Provide the (x, y) coordinate of the cell's center where the given text is located.  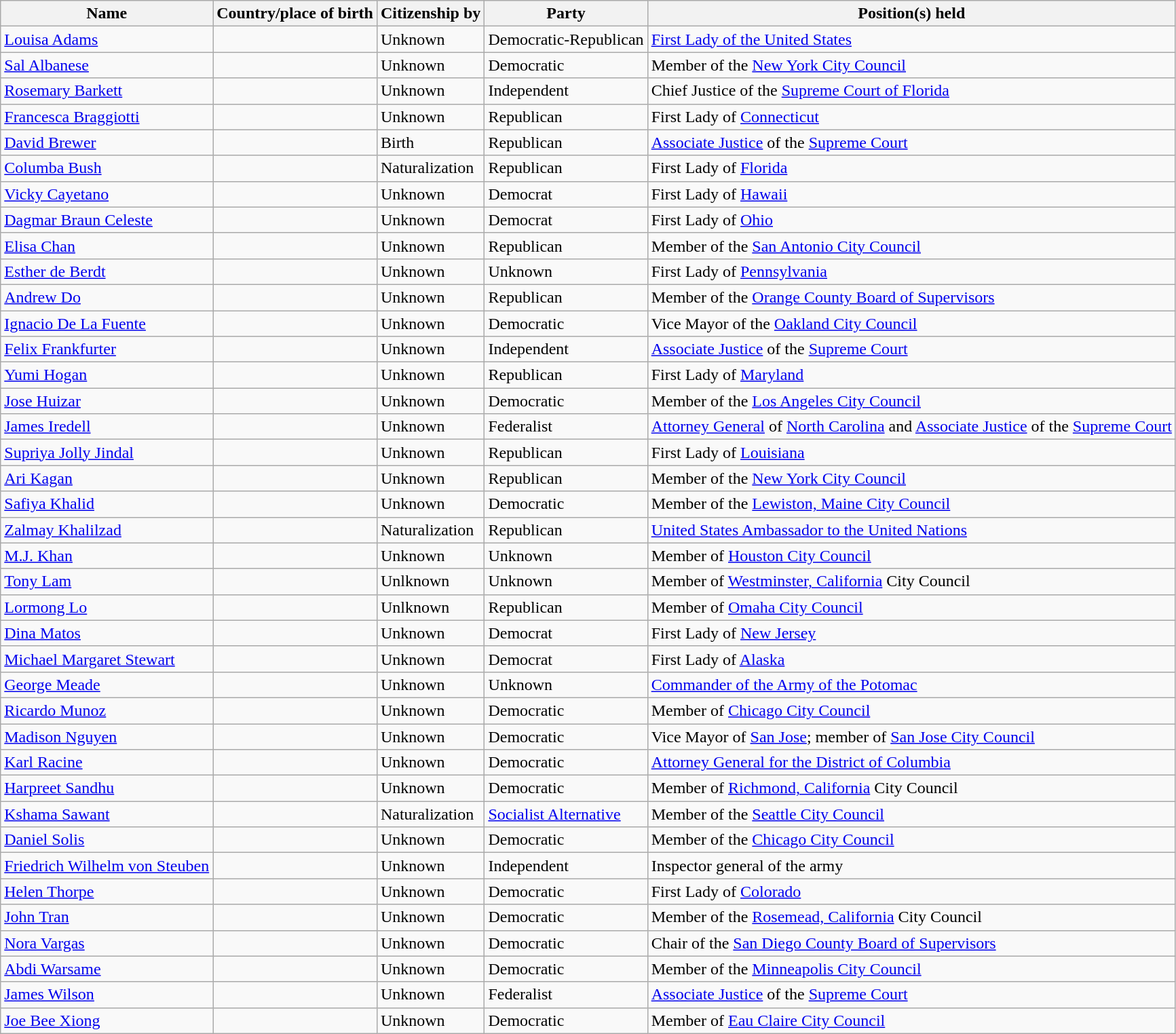
Ari Kagan (107, 478)
Helen Thorpe (107, 892)
First Lady of Maryland (911, 375)
Chief Justice of the Supreme Court of Florida (911, 91)
Karl Racine (107, 763)
First Lady of Louisiana (911, 453)
Attorney General for the District of Columbia (911, 763)
Michael Margaret Stewart (107, 659)
Member of Eau Claire City Council (911, 1020)
Esther de Berdt (107, 271)
Abdi Warsame (107, 969)
Francesca Braggiotti (107, 117)
Dina Matos (107, 633)
John Tran (107, 917)
First Lady of Pennsylvania (911, 271)
Name (107, 14)
Party (566, 14)
Tony Lam (107, 581)
First Lady of New Jersey (911, 633)
Socialist Alternative (566, 814)
Nora Vargas (107, 943)
Rosemary Barkett (107, 91)
Member of Houston City Council (911, 556)
Madison Nguyen (107, 736)
Chair of the San Diego County Board of Supervisors (911, 943)
Sal Albanese (107, 65)
Inspector general of the army (911, 866)
Vice Mayor of San Jose; member of San Jose City Council (911, 736)
First Lady of Florida (911, 168)
First Lady of Colorado (911, 892)
Member of Chicago City Council (911, 710)
Yumi Hogan (107, 375)
Attorney General of North Carolina and Associate Justice of the Supreme Court (911, 427)
Birth (430, 142)
Jose Huizar (107, 401)
Columba Bush (107, 168)
David Brewer (107, 142)
Supriya Jolly Jindal (107, 453)
Andrew Do (107, 297)
James Iredell (107, 427)
First Lady of the United States (911, 39)
Citizenship by (430, 14)
Member of Omaha City Council (911, 607)
Dagmar Braun Celeste (107, 220)
Member of Richmond, California City Council (911, 788)
First Lady of Ohio (911, 220)
Vice Mayor of the Oakland City Council (911, 324)
Member of the Chicago City Council (911, 840)
Vicky Cayetano (107, 194)
First Lady of Hawaii (911, 194)
Member of Westminster, California City Council (911, 581)
Commander of the Army of the Potomac (911, 685)
Friedrich Wilhelm von Steuben (107, 866)
Member of the Lewiston, Maine City Council (911, 504)
Joe Bee Xiong (107, 1020)
Position(s) held (911, 14)
George Meade (107, 685)
Member of the San Antonio City Council (911, 246)
Zalmay Khalilzad (107, 530)
Ricardo Munoz (107, 710)
Louisa Adams (107, 39)
Member of the Seattle City Council (911, 814)
Lormong Lo (107, 607)
Kshama Sawant (107, 814)
Elisa Chan (107, 246)
Felix Frankfurter (107, 349)
Member of the Rosemead, California City Council (911, 917)
M.J. Khan (107, 556)
Member of the Orange County Board of Supervisors (911, 297)
Harpreet Sandhu (107, 788)
Ignacio De La Fuente (107, 324)
Daniel Solis (107, 840)
First Lady of Connecticut (911, 117)
Member of the Minneapolis City Council (911, 969)
Democratic-Republican (566, 39)
James Wilson (107, 995)
Member of the Los Angeles City Council (911, 401)
United States Ambassador to the United Nations (911, 530)
First Lady of Alaska (911, 659)
Country/place of birth (295, 14)
Safiya Khalid (107, 504)
